From the cell containing the given text, extract its center point as (X, Y) coordinate. 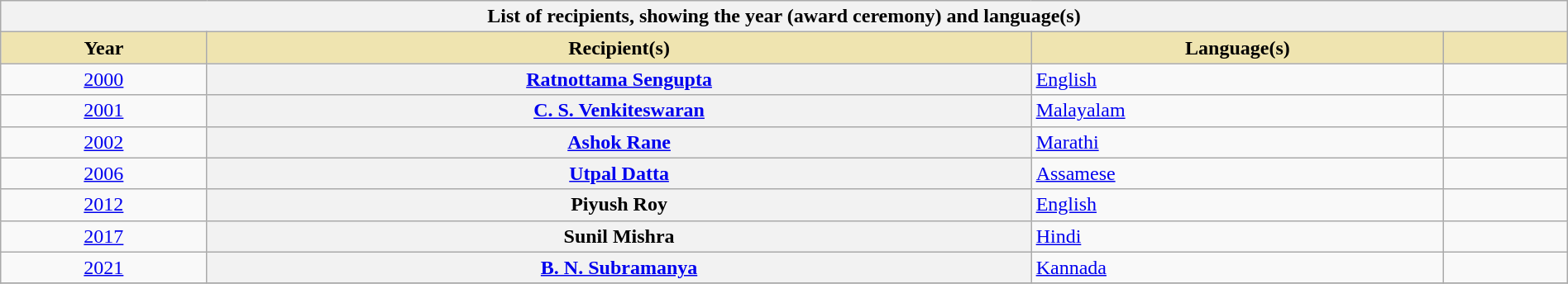
Language(s) (1237, 48)
Malayalam (1237, 111)
2021 (104, 267)
Hindi (1237, 236)
C. S. Venkiteswaran (619, 111)
List of recipients, showing the year (award ceremony) and language(s) (784, 17)
Sunil Mishra (619, 236)
Piyush Roy (619, 205)
2000 (104, 79)
Year (104, 48)
2017 (104, 236)
Ratnottama Sengupta (619, 79)
Ashok Rane (619, 142)
2001 (104, 111)
2012 (104, 205)
Recipient(s) (619, 48)
B. N. Subramanya (619, 267)
2002 (104, 142)
Marathi (1237, 142)
Utpal Datta (619, 173)
2006 (104, 173)
Kannada (1237, 267)
Assamese (1237, 173)
